Provide the (x, y) coordinate of the cell's center where the given text is located.  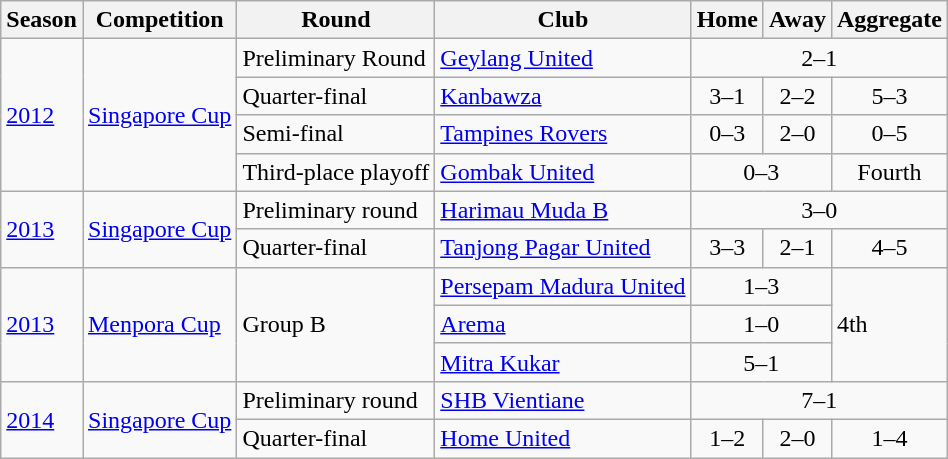
4th (889, 324)
5–3 (889, 96)
3–1 (727, 96)
Preliminary Round (336, 58)
Tampines Rovers (563, 134)
SHB Vientiane (563, 400)
2012 (42, 115)
1–2 (727, 438)
Menpora Cup (159, 324)
3–0 (819, 210)
1–4 (889, 438)
Semi-final (336, 134)
Season (42, 20)
2–2 (797, 96)
Competition (159, 20)
Gombak United (563, 172)
Away (797, 20)
Geylang United (563, 58)
1–0 (761, 324)
Fourth (889, 172)
0–5 (889, 134)
7–1 (819, 400)
Kanbawza (563, 96)
Club (563, 20)
Round (336, 20)
Home United (563, 438)
Home (727, 20)
1–3 (761, 286)
Third-place playoff (336, 172)
3–3 (727, 248)
Harimau Muda B (563, 210)
Aggregate (889, 20)
Persepam Madura United (563, 286)
2014 (42, 419)
Mitra Kukar (563, 362)
Arema (563, 324)
4–5 (889, 248)
5–1 (761, 362)
Tanjong Pagar United (563, 248)
Group B (336, 324)
